Return the (x, y) coordinate for the center point of the cell that contains the specified text.  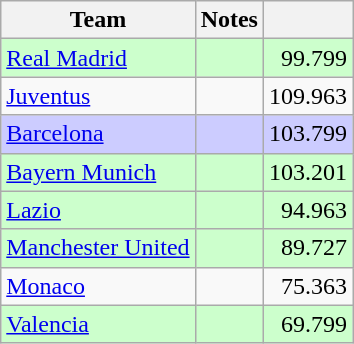
75.363 (308, 286)
Notes (229, 20)
Real Madrid (98, 58)
Manchester United (98, 248)
103.201 (308, 172)
Bayern Munich (98, 172)
Barcelona (98, 134)
69.799 (308, 324)
Monaco (98, 286)
99.799 (308, 58)
94.963 (308, 210)
Lazio (98, 210)
Team (98, 20)
103.799 (308, 134)
Juventus (98, 96)
Valencia (98, 324)
89.727 (308, 248)
109.963 (308, 96)
